Find where the given text appears and provide that cell's center as (X, Y) coordinate. 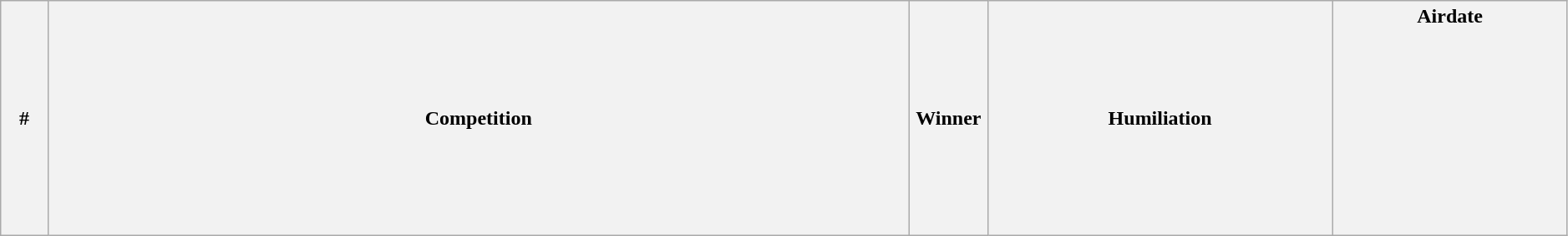
Humiliation (1160, 119)
# (24, 119)
Airdate (1450, 119)
Competition (479, 119)
Winner (949, 119)
